From the cell containing the given text, extract its center point as [X, Y] coordinate. 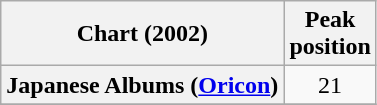
Chart (2002) [142, 34]
Japanese Albums (Oricon) [142, 85]
21 [330, 85]
Peakposition [330, 34]
